Identify which cell holds the provided text, then report its (x, y) central coordinate. 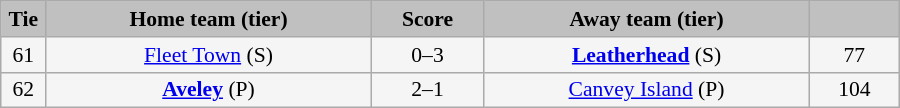
62 (24, 90)
Tie (24, 19)
Away team (tier) (647, 19)
61 (24, 55)
Canvey Island (P) (647, 90)
2–1 (427, 90)
Score (427, 19)
Home team (tier) (209, 19)
Aveley (P) (209, 90)
Fleet Town (S) (209, 55)
77 (854, 55)
104 (854, 90)
0–3 (427, 55)
Leatherhead (S) (647, 55)
